Provide the [X, Y] coordinate of the cell's center where the given text is located.  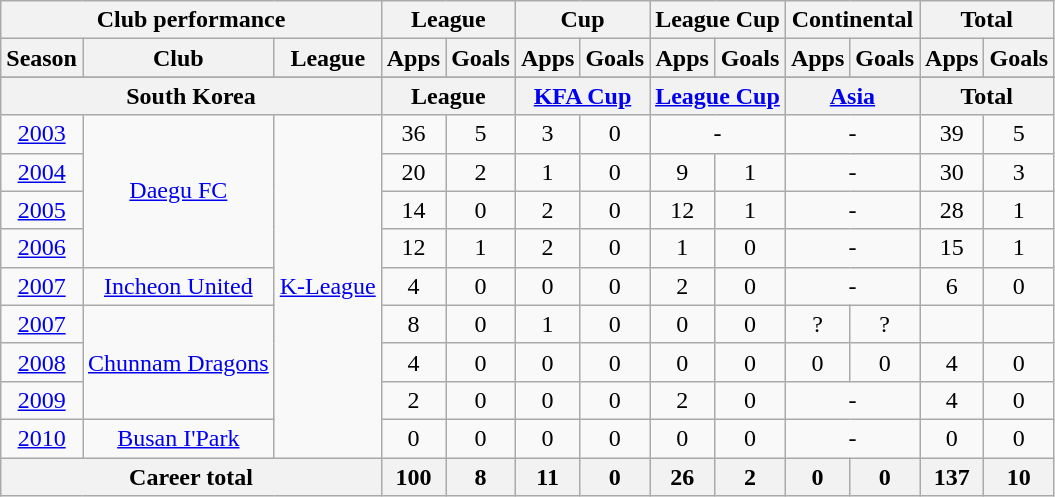
36 [413, 134]
137 [952, 477]
Continental [852, 20]
2003 [42, 134]
Daegu FC [178, 191]
Club performance [191, 20]
2009 [42, 400]
2005 [42, 210]
100 [413, 477]
15 [952, 248]
6 [952, 286]
28 [952, 210]
Asia [852, 96]
14 [413, 210]
Busan I'Park [178, 438]
KFA Cup [582, 96]
9 [682, 172]
11 [547, 477]
10 [1019, 477]
Cup [582, 20]
South Korea [191, 96]
Club [178, 58]
K-League [328, 286]
Chunnam Dragons [178, 362]
Season [42, 58]
2010 [42, 438]
2004 [42, 172]
2008 [42, 362]
Incheon United [178, 286]
20 [413, 172]
Career total [191, 477]
30 [952, 172]
26 [682, 477]
2006 [42, 248]
39 [952, 134]
